Locate the cell with the specified text and output its [X, Y] center coordinate. 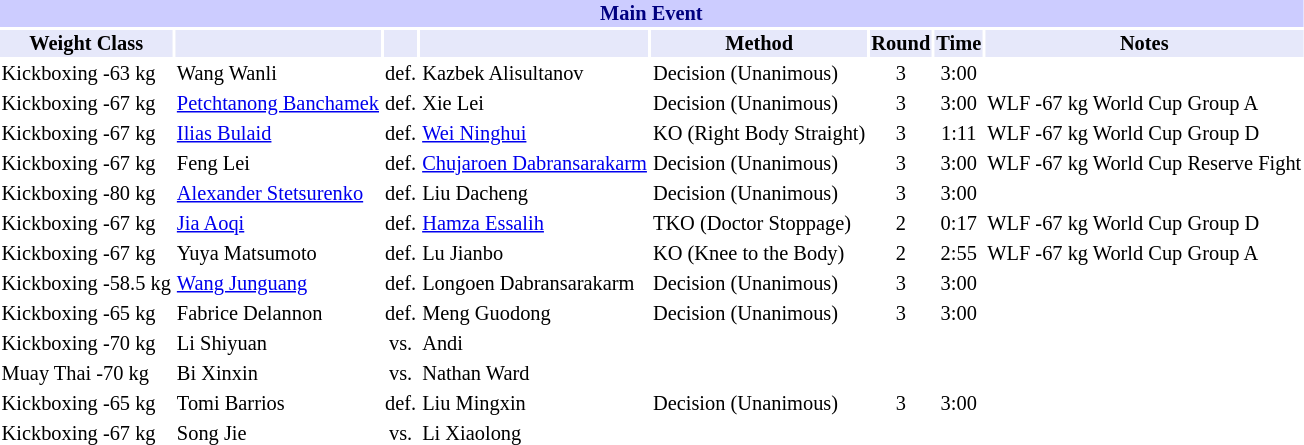
Feng Lei [278, 164]
Round [901, 44]
Bi Xinxin [278, 374]
2:55 [959, 254]
Method [758, 44]
Wang Junguang [278, 284]
Jia Aoqi [278, 224]
Nathan Ward [535, 374]
Wei Ninghui [535, 134]
Weight Class [86, 44]
Time [959, 44]
Liu Mingxin [535, 404]
Lu Jianbo [535, 254]
Wang Wanli [278, 74]
Petchtanong Banchamek [278, 104]
Notes [1144, 44]
Fabrice Delannon [278, 314]
Ilias Bulaid [278, 134]
1:11 [959, 134]
Kickboxing -80 kg [86, 194]
Alexander Stetsurenko [278, 194]
Kickboxing -70 kg [86, 344]
Tomi Barrios [278, 404]
Kickboxing -58.5 kg [86, 284]
Xie Lei [535, 104]
Hamza Essalih [535, 224]
Longoen Dabransarakarm [535, 284]
Main Event [652, 14]
Liu Dacheng [535, 194]
TKO (Doctor Stoppage) [758, 224]
Kickboxing -63 kg [86, 74]
WLF -67 kg World Cup Reserve Fight [1144, 164]
Meng Guodong [535, 314]
0:17 [959, 224]
KO (Right Body Straight) [758, 134]
Andi [535, 344]
Muay Thai -70 kg [86, 374]
Yuya Matsumoto [278, 254]
Kazbek Alisultanov [535, 74]
Chujaroen Dabransarakarm [535, 164]
Li Shiyuan [278, 344]
KO (Knee to the Body) [758, 254]
